Pinpoint the cell where the given text exists, returning its (x, y) midpoint coordinate. 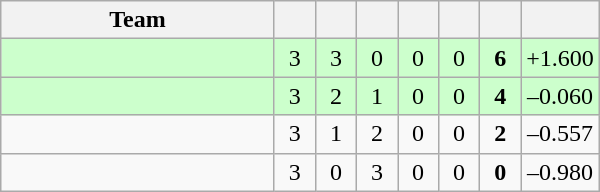
6 (500, 58)
–0.557 (560, 134)
–0.980 (560, 172)
–0.060 (560, 96)
4 (500, 96)
+1.600 (560, 58)
Team (138, 20)
